Provide the (x, y) coordinate of the cell's center where the given text is located.  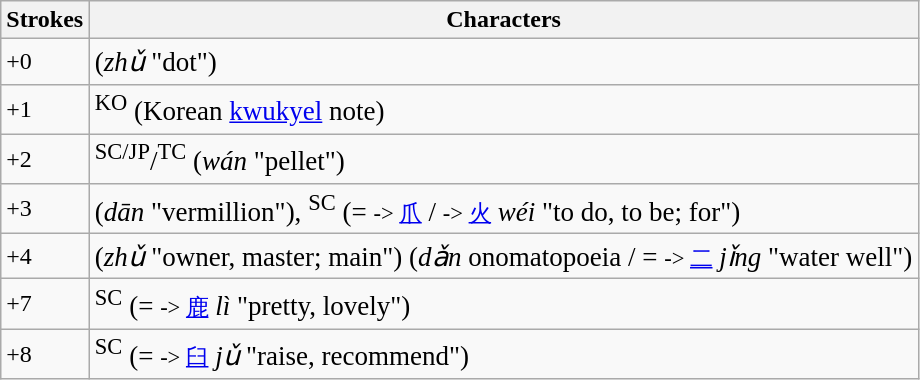
(dān "vermillion"), SC (= -> 爪 / -> 火 wéi "to do, to be; for") (504, 209)
+7 (45, 304)
Characters (504, 20)
Strokes (45, 20)
SC/JP/TC (wán "pellet") (504, 159)
SC (= -> 臼 jǔ "raise, recommend") (504, 353)
+4 (45, 256)
KO (Korean kwukyel note) (504, 109)
(zhǔ "owner, master; main") (dǎn onomatopoeia / = -> 二 jǐng "water well") (504, 256)
+1 (45, 109)
(zhǔ "dot") (504, 62)
+2 (45, 159)
+8 (45, 353)
+0 (45, 62)
SC (= -> 鹿 lì "pretty, lovely") (504, 304)
+3 (45, 209)
